Output the (X, Y) coordinate of the center of the cell containing the given text.  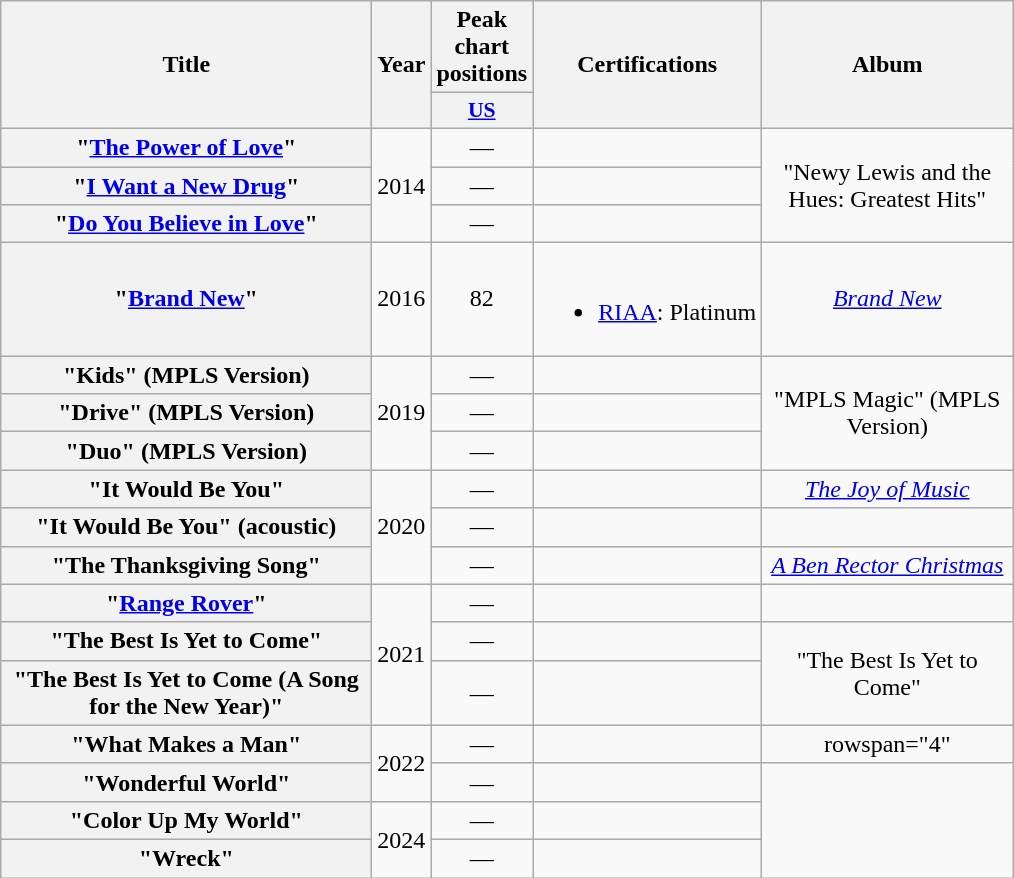
Album (888, 65)
"Newy Lewis and the Hues: Greatest Hits" (888, 185)
2019 (402, 413)
"It Would Be You" (186, 489)
Brand New (888, 300)
rowspan="4" (888, 744)
Title (186, 65)
"MPLS Magic" (MPLS Version) (888, 413)
"Brand New" (186, 300)
"The Best Is Yet to Come (A Song for the New Year)" (186, 692)
2022 (402, 763)
82 (482, 300)
RIAA: Platinum (648, 300)
"Wreck" (186, 858)
A Ben Rector Christmas (888, 565)
"I Want a New Drug" (186, 185)
"What Makes a Man" (186, 744)
"Wonderful World" (186, 782)
2021 (402, 654)
"The Power of Love" (186, 147)
"Range Rover" (186, 603)
"Duo" (MPLS Version) (186, 451)
"The Thanksgiving Song" (186, 565)
2020 (402, 527)
2024 (402, 839)
2016 (402, 300)
The Joy of Music (888, 489)
"Do You Believe in Love" (186, 224)
2014 (402, 185)
Certifications (648, 65)
Year (402, 65)
US (482, 111)
"It Would Be You" (acoustic) (186, 527)
Peak chart positions (482, 47)
"Color Up My World" (186, 820)
"Drive" (MPLS Version) (186, 413)
"Kids" (MPLS Version) (186, 375)
